Scan for the cell matching the given text and deliver its (x, y) coordinate at center. 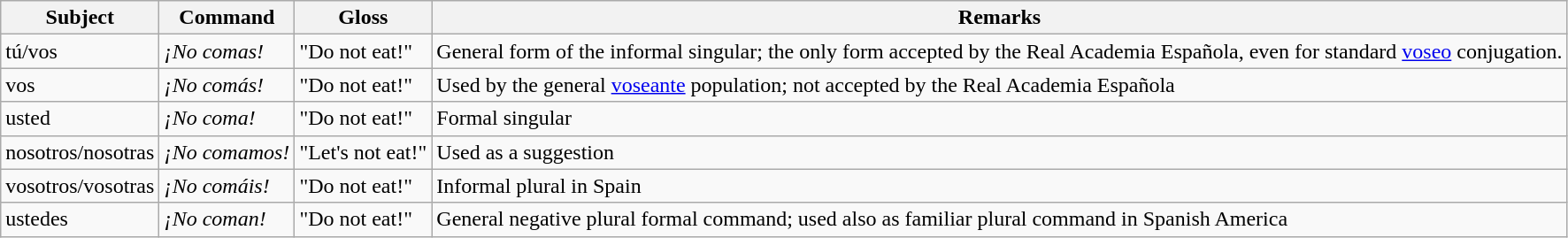
Used by the general voseante population; not accepted by the Real Academia Española (1000, 85)
Formal singular (1000, 119)
¡No comás! (227, 85)
General form of the informal singular; the only form accepted by the Real Academia Española, even for standard voseo conjugation. (1000, 51)
Subject (80, 18)
¡No comas! (227, 51)
Remarks (1000, 18)
nosotros/nosotras (80, 152)
vos (80, 85)
¡No coma! (227, 119)
General negative plural formal command; used also as familiar plural command in Spanish America (1000, 219)
ustedes (80, 219)
¡No comamos! (227, 152)
tú/vos (80, 51)
usted (80, 119)
Gloss (363, 18)
Used as a suggestion (1000, 152)
"Let's not eat!" (363, 152)
Informal plural in Spain (1000, 186)
¡No coman! (227, 219)
Command (227, 18)
¡No comáis! (227, 186)
vosotros/vosotras (80, 186)
